From the cell containing the given text, extract its center point as [X, Y] coordinate. 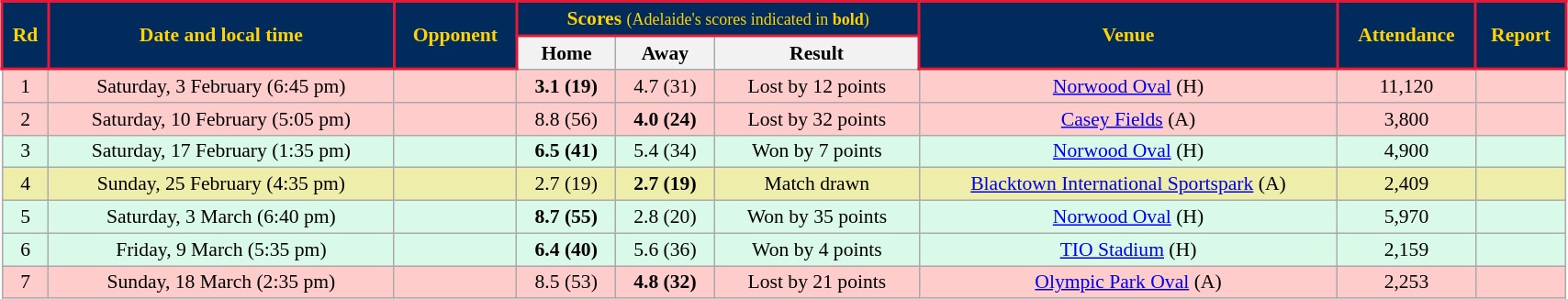
Lost by 32 points [817, 119]
6.5 (41) [566, 151]
Date and local time [221, 36]
Match drawn [817, 184]
8.5 (53) [566, 282]
Report [1520, 36]
8.8 (56) [566, 119]
Sunday, 25 February (4:35 pm) [221, 184]
5,970 [1406, 217]
4.0 (24) [666, 119]
Scores (Adelaide's scores indicated in bold) [718, 18]
Result [817, 52]
7 [25, 282]
Sunday, 18 March (2:35 pm) [221, 282]
4.7 (31) [666, 85]
Won by 35 points [817, 217]
Attendance [1406, 36]
Lost by 12 points [817, 85]
8.7 (55) [566, 217]
Saturday, 10 February (5:05 pm) [221, 119]
Home [566, 52]
5.4 (34) [666, 151]
3,800 [1406, 119]
Lost by 21 points [817, 282]
6 [25, 249]
11,120 [1406, 85]
4,900 [1406, 151]
5.6 (36) [666, 249]
Saturday, 3 February (6:45 pm) [221, 85]
5 [25, 217]
Blacktown International Sportspark (A) [1127, 184]
Away [666, 52]
2,159 [1406, 249]
Venue [1127, 36]
Olympic Park Oval (A) [1127, 282]
Won by 7 points [817, 151]
3.1 (19) [566, 85]
TIO Stadium (H) [1127, 249]
Casey Fields (A) [1127, 119]
6.4 (40) [566, 249]
Rd [25, 36]
Saturday, 17 February (1:35 pm) [221, 151]
3 [25, 151]
Opponent [455, 36]
2 [25, 119]
2.8 (20) [666, 217]
2,253 [1406, 282]
4 [25, 184]
2,409 [1406, 184]
Friday, 9 March (5:35 pm) [221, 249]
Won by 4 points [817, 249]
4.8 (32) [666, 282]
Saturday, 3 March (6:40 pm) [221, 217]
1 [25, 85]
